Find where the given text appears and provide that cell's center as [x, y] coordinate. 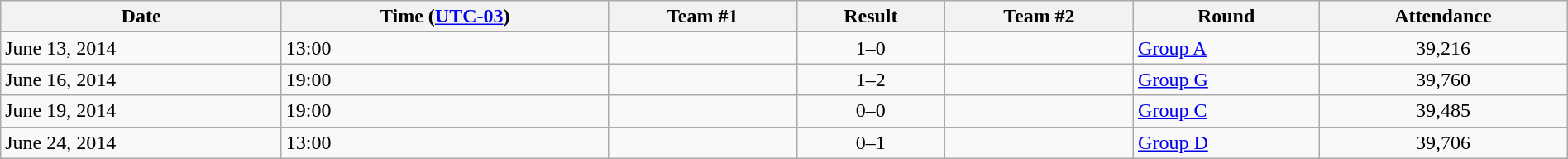
Date [141, 17]
39,485 [1444, 111]
Group G [1226, 79]
June 16, 2014 [141, 79]
Group C [1226, 111]
June 13, 2014 [141, 48]
0–0 [870, 111]
0–1 [870, 142]
Result [870, 17]
1–0 [870, 48]
Team #2 [1039, 17]
1–2 [870, 79]
39,706 [1444, 142]
39,760 [1444, 79]
Group D [1226, 142]
39,216 [1444, 48]
Attendance [1444, 17]
Round [1226, 17]
June 24, 2014 [141, 142]
Team #1 [702, 17]
Time (UTC-03) [445, 17]
Group A [1226, 48]
June 19, 2014 [141, 111]
